Detect which cell encompasses the target text, then output its (X, Y) center coordinate. 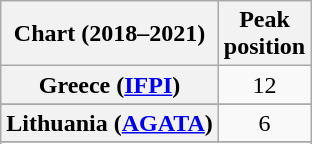
6 (264, 123)
Peakposition (264, 34)
Chart (2018–2021) (110, 34)
Lithuania (AGATA) (110, 123)
Greece (IFPI) (110, 85)
12 (264, 85)
